Provide the (X, Y) coordinate of the cell's center where the given text is located.  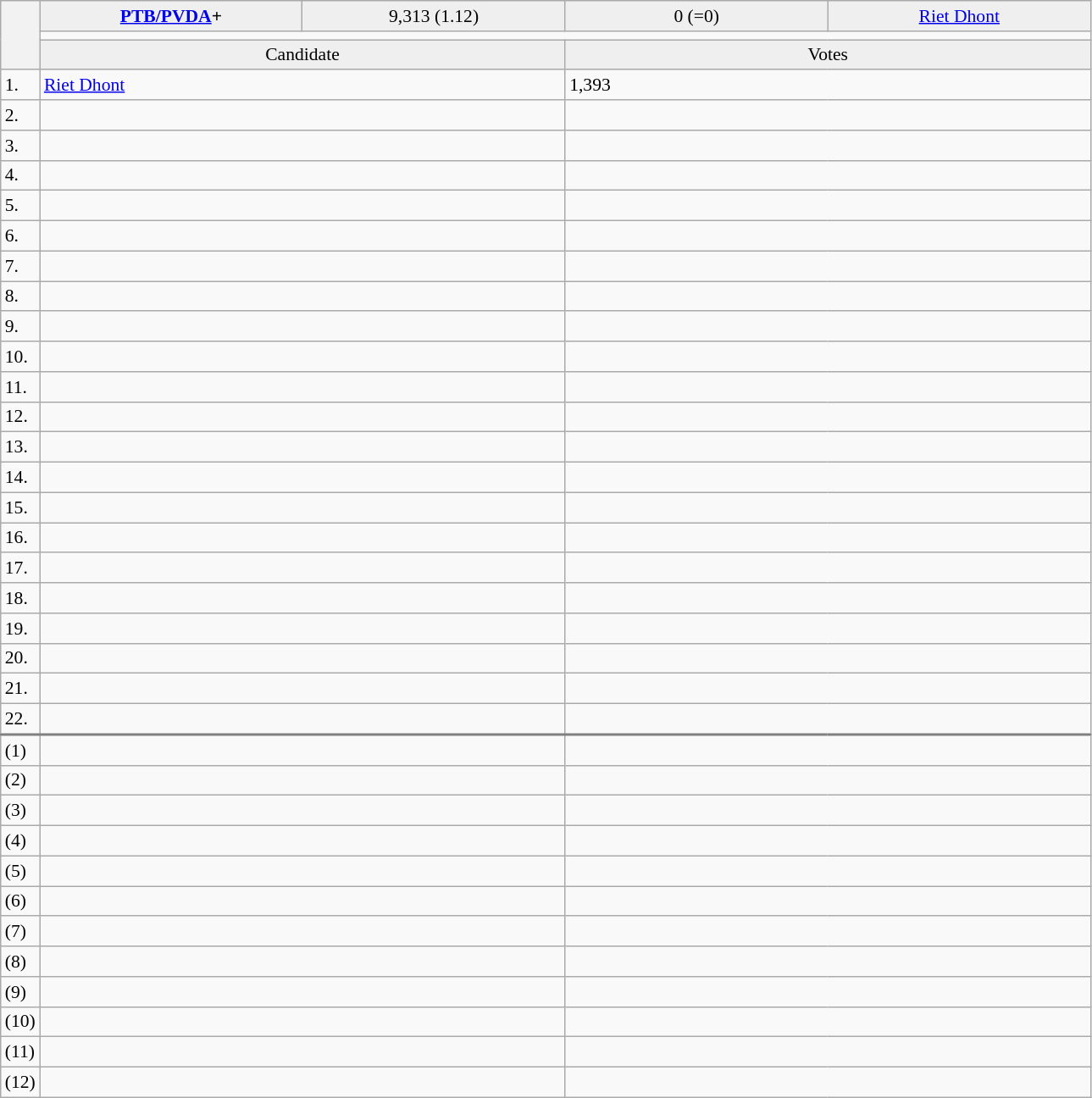
(3) (20, 811)
(6) (20, 901)
(2) (20, 780)
Votes (828, 55)
20. (20, 658)
1,393 (828, 86)
3. (20, 146)
2. (20, 115)
12. (20, 417)
11. (20, 387)
17. (20, 568)
0 (=0) (696, 16)
21. (20, 689)
(12) (20, 1083)
15. (20, 507)
18. (20, 598)
5. (20, 206)
10. (20, 357)
Candidate (302, 55)
(1) (20, 750)
(9) (20, 992)
6. (20, 236)
13. (20, 447)
(10) (20, 1022)
19. (20, 629)
8. (20, 297)
(4) (20, 841)
9. (20, 327)
14. (20, 478)
(7) (20, 932)
(11) (20, 1052)
22. (20, 719)
(5) (20, 871)
9,313 (1.12) (434, 16)
16. (20, 538)
PTB/PVDA+ (171, 16)
4. (20, 175)
7. (20, 266)
1. (20, 86)
(8) (20, 962)
